For the text-containing cell, return its midpoint in [X, Y] coordinate format. 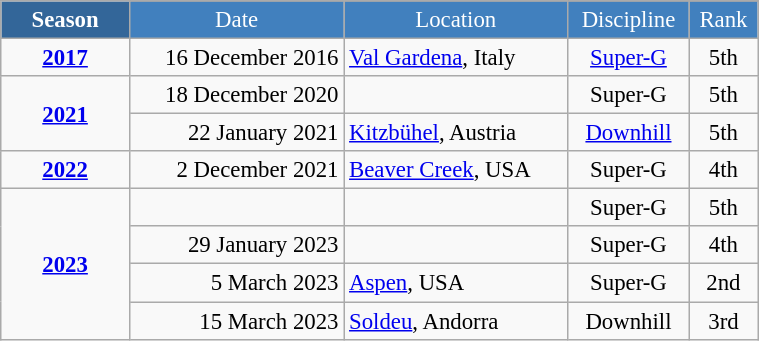
Season [66, 20]
Discipline [628, 20]
Aspen, USA [456, 283]
2021 [66, 114]
5 March 2023 [236, 283]
Rank [723, 20]
2023 [66, 264]
Soldeu, Andorra [456, 321]
2nd [723, 283]
Location [456, 20]
Kitzbühel, Austria [456, 133]
16 December 2016 [236, 58]
29 January 2023 [236, 245]
2022 [66, 170]
Beaver Creek, USA [456, 170]
22 January 2021 [236, 133]
2 December 2021 [236, 170]
2017 [66, 58]
18 December 2020 [236, 95]
Val Gardena, Italy [456, 58]
15 March 2023 [236, 321]
3rd [723, 321]
Date [236, 20]
